Locate the cell with the specified text and output its (X, Y) center coordinate. 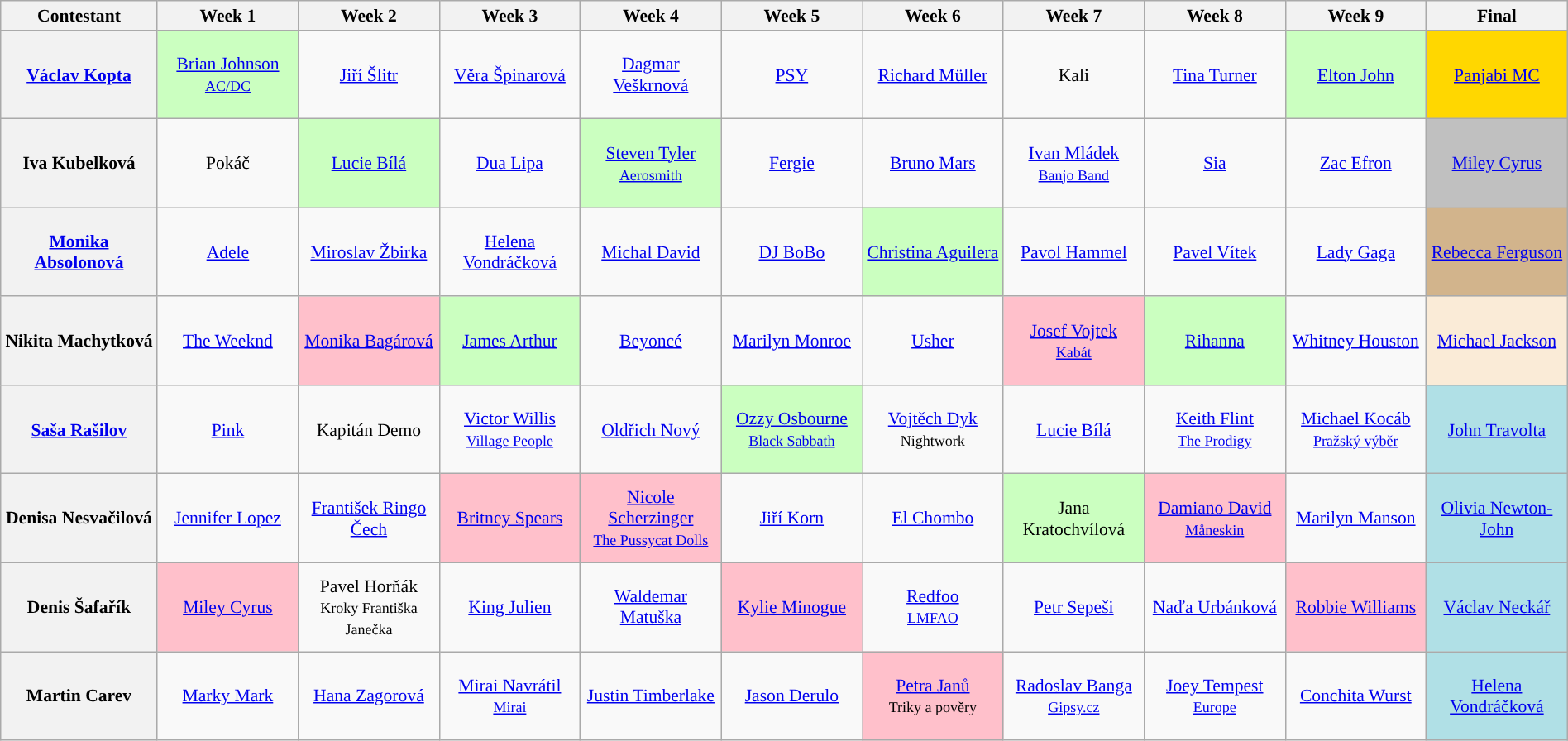
Nicole ScherzingerThe Pussycat Dolls (651, 518)
Contestant (79, 16)
Nikita Machytková (79, 341)
Ozzy OsbourneBlack Sabbath (791, 430)
Keith FlintThe Prodigy (1215, 430)
Week 1 (227, 16)
Věra Špinarová (509, 74)
Rihanna (1215, 341)
Kapitán Demo (369, 430)
El Chombo (933, 518)
Usher (933, 341)
Fergie (791, 164)
RedfooLMFAO (933, 607)
Robbie Williams (1355, 607)
Week 8 (1215, 16)
Iva Kubelková (79, 164)
Christina Aguilera (933, 251)
Week 5 (791, 16)
Week 4 (651, 16)
King Julien (509, 607)
Bruno Mars (933, 164)
Václav Neckář (1497, 607)
Panjabi MC (1497, 74)
Michael KocábPražský výběr (1355, 430)
Marilyn Manson (1355, 518)
Dagmar Veškrnová (651, 74)
Final (1497, 16)
Waldemar Matuška (651, 607)
Radoslav BangaGipsy.cz (1073, 696)
Elton John (1355, 74)
Václav Kopta (79, 74)
Pokáč (227, 164)
Michael Jackson (1497, 341)
Beyoncé (651, 341)
Week 7 (1073, 16)
Victor WillisVillage People (509, 430)
Kylie Minogue (791, 607)
Josef VojtekKabát (1073, 341)
Pink (227, 430)
Week 6 (933, 16)
Petra JanůTriky a pověry (933, 696)
Naďa Urbánková (1215, 607)
Vojtěch DykNightwork (933, 430)
DJ BoBo (791, 251)
Pavol Hammel (1073, 251)
James Arthur (509, 341)
Steven TylerAerosmith (651, 164)
Tina Turner (1215, 74)
Mirai NavrátilMirai (509, 696)
Martin Carev (79, 696)
Denisa Nesvačilová (79, 518)
Olivia Newton-John (1497, 518)
Jana Kratochvílová (1073, 518)
Brian JohnsonAC/DC (227, 74)
Saša Rašilov (79, 430)
Monika Absolonová (79, 251)
Britney Spears (509, 518)
Oldřich Nový (651, 430)
Whitney Houston (1355, 341)
Adele (227, 251)
Lady Gaga (1355, 251)
Denis Šafařík (79, 607)
Miroslav Žbirka (369, 251)
Jennifer Lopez (227, 518)
PSY (791, 74)
Week 2 (369, 16)
Zac Efron (1355, 164)
Week 3 (509, 16)
Marky Mark (227, 696)
Jiří Korn (791, 518)
Kali (1073, 74)
Rebecca Ferguson (1497, 251)
John Travolta (1497, 430)
Michal David (651, 251)
Sia (1215, 164)
Petr Sepeši (1073, 607)
Pavel Vítek (1215, 251)
Justin Timberlake (651, 696)
Week 9 (1355, 16)
Jiří Šlitr (369, 74)
Conchita Wurst (1355, 696)
Hana Zagorová (369, 696)
Joey TempestEurope (1215, 696)
Marilyn Monroe (791, 341)
The Weeknd (227, 341)
František Ringo Čech (369, 518)
Dua Lipa (509, 164)
Pavel HorňákKroky Františka Janečka (369, 607)
Monika Bagárová (369, 341)
Richard Müller (933, 74)
Jason Derulo (791, 696)
Ivan MládekBanjo Band (1073, 164)
Damiano DavidMåneskin (1215, 518)
